Determine the (x, y) coordinate at the center of the cell enclosing the given text.  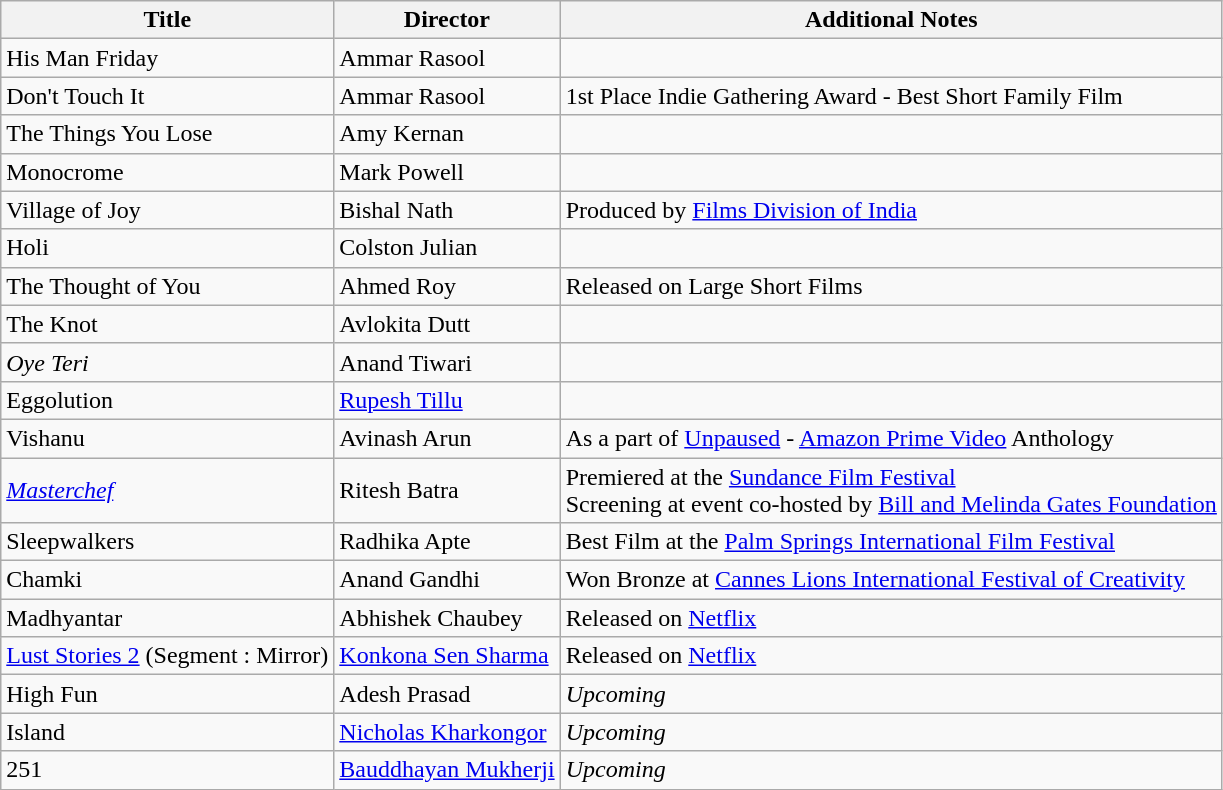
Bauddhayan Mukherji (447, 770)
Rupesh Tillu (447, 400)
Won Bronze at Cannes Lions International Festival of Creativity (891, 580)
Abhishek Chaubey (447, 618)
Oye Teri (168, 362)
Vishanu (168, 438)
The Thought of You (168, 286)
Don't Touch It (168, 96)
Director (447, 20)
Colston Julian (447, 248)
251 (168, 770)
Madhyantar (168, 618)
Village of Joy (168, 210)
1st Place Indie Gathering Award - Best Short Family Film (891, 96)
The Knot (168, 324)
Radhika Apte (447, 542)
Adesh Prasad (447, 694)
Bishal Nath (447, 210)
Holi (168, 248)
Monocrome (168, 172)
His Man Friday (168, 58)
As a part of Unpaused - Amazon Prime Video Anthology (891, 438)
Best Film at the Palm Springs International Film Festival (891, 542)
Ahmed Roy (447, 286)
Avlokita Dutt (447, 324)
Additional Notes (891, 20)
Konkona Sen Sharma (447, 656)
Lust Stories 2 (Segment : Mirror) (168, 656)
Anand Tiwari (447, 362)
Released on Large Short Films (891, 286)
Eggolution (168, 400)
Produced by Films Division of India (891, 210)
The Things You Lose (168, 134)
Premiered at the Sundance Film FestivalScreening at event co-hosted by Bill and Melinda Gates Foundation (891, 490)
Anand Gandhi (447, 580)
Title (168, 20)
Mark Powell (447, 172)
High Fun (168, 694)
Sleepwalkers (168, 542)
Avinash Arun (447, 438)
Masterchef (168, 490)
Chamki (168, 580)
Ritesh Batra (447, 490)
Island (168, 732)
Nicholas Kharkongor (447, 732)
Amy Kernan (447, 134)
